Extract the (X, Y) coordinate from the center of the cell holding the provided text.  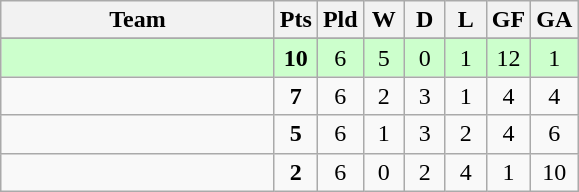
Pld (340, 20)
D (424, 20)
GA (554, 20)
GF (508, 20)
Pts (296, 20)
7 (296, 96)
12 (508, 58)
W (384, 20)
Team (138, 20)
L (466, 20)
